From the cell containing the given text, extract its center point as [x, y] coordinate. 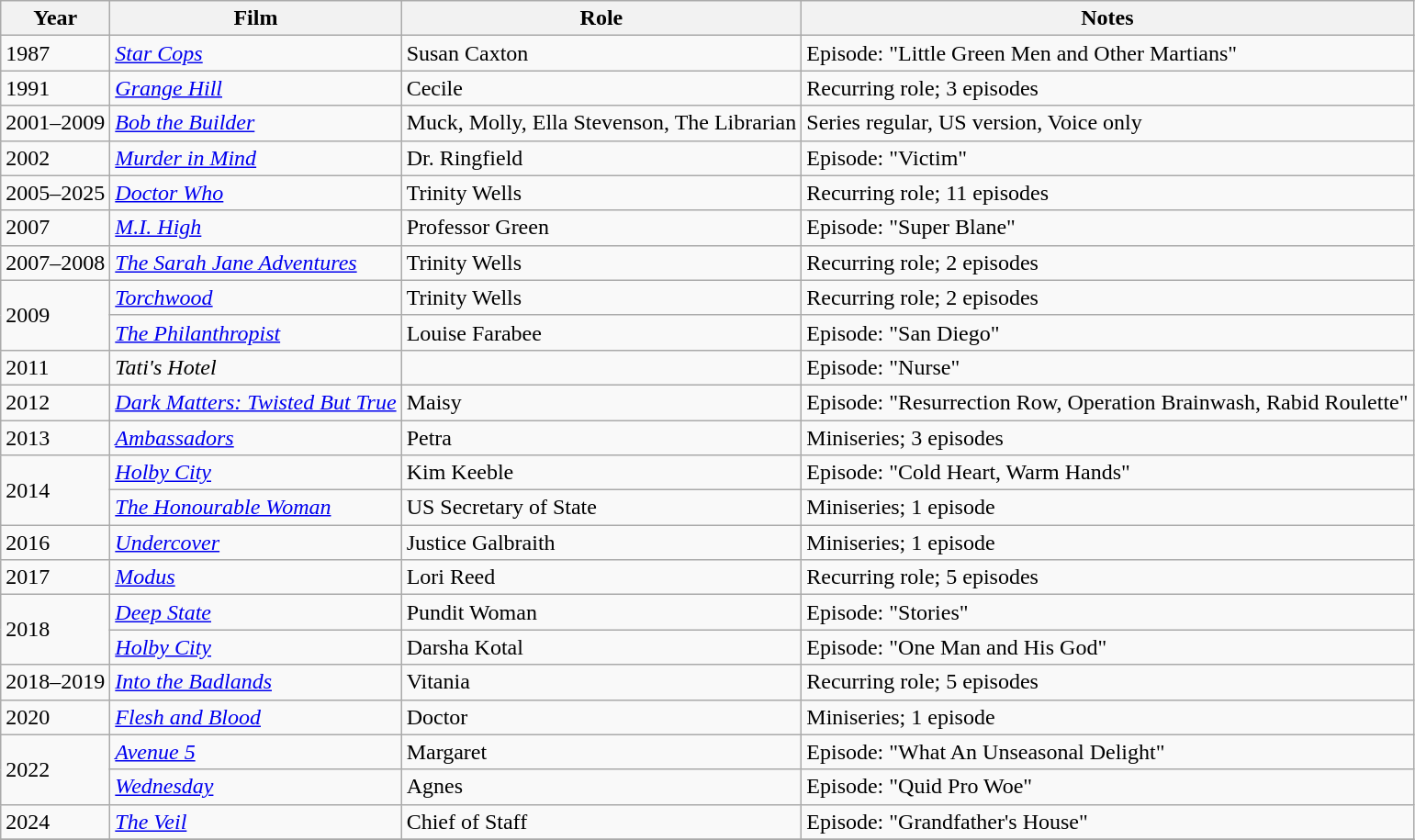
Miniseries; 3 episodes [1107, 438]
Maisy [601, 402]
Muck, Molly, Ella Stevenson, The Librarian [601, 123]
2018–2019 [55, 682]
Recurring role; 3 episodes [1107, 88]
Modus [255, 577]
2016 [55, 543]
Susan Caxton [601, 53]
Flesh and Blood [255, 717]
Vitania [601, 682]
2001–2009 [55, 123]
The Honourable Woman [255, 508]
Chief of Staff [601, 822]
Kim Keeble [601, 473]
The Philanthropist [255, 332]
Recurring role; 11 episodes [1107, 193]
2009 [55, 315]
2022 [55, 769]
2014 [55, 490]
2005–2025 [55, 193]
Louise Farabee [601, 332]
Margaret [601, 752]
Deep State [255, 612]
Star Cops [255, 53]
Undercover [255, 543]
Lori Reed [601, 577]
Professor Green [601, 228]
Cecile [601, 88]
Grange Hill [255, 88]
Episode: "Grandfather's House" [1107, 822]
Episode: "Quid Pro Woe" [1107, 787]
Pundit Woman [601, 612]
Dr. Ringfield [601, 158]
Doctor Who [255, 193]
Notes [1107, 18]
Bob the Builder [255, 123]
Agnes [601, 787]
2020 [55, 717]
Role [601, 18]
2012 [55, 402]
2002 [55, 158]
2024 [55, 822]
M.I. High [255, 228]
2018 [55, 630]
Film [255, 18]
Wednesday [255, 787]
Tati's Hotel [255, 367]
2017 [55, 577]
Episode: "Cold Heart, Warm Hands" [1107, 473]
1987 [55, 53]
Episode: "What An Unseasonal Delight" [1107, 752]
Justice Galbraith [601, 543]
Episode: "San Diego" [1107, 332]
US Secretary of State [601, 508]
2007 [55, 228]
Darsha Kotal [601, 647]
Doctor [601, 717]
Episode: "Little Green Men and Other Martians" [1107, 53]
Series regular, US version, Voice only [1107, 123]
Into the Badlands [255, 682]
Episode: "Resurrection Row, Operation Brainwash, Rabid Roulette" [1107, 402]
Episode: "Super Blane" [1107, 228]
Torchwood [255, 297]
Petra [601, 438]
Episode: "Victim" [1107, 158]
Episode: "Nurse" [1107, 367]
1991 [55, 88]
Dark Matters: Twisted But True [255, 402]
2011 [55, 367]
Murder in Mind [255, 158]
The Veil [255, 822]
Episode: "One Man and His God" [1107, 647]
2013 [55, 438]
Ambassadors [255, 438]
The Sarah Jane Adventures [255, 263]
2007–2008 [55, 263]
Episode: "Stories" [1107, 612]
Avenue 5 [255, 752]
Year [55, 18]
